Provide the [x, y] coordinate of the cell's center where the given text is located.  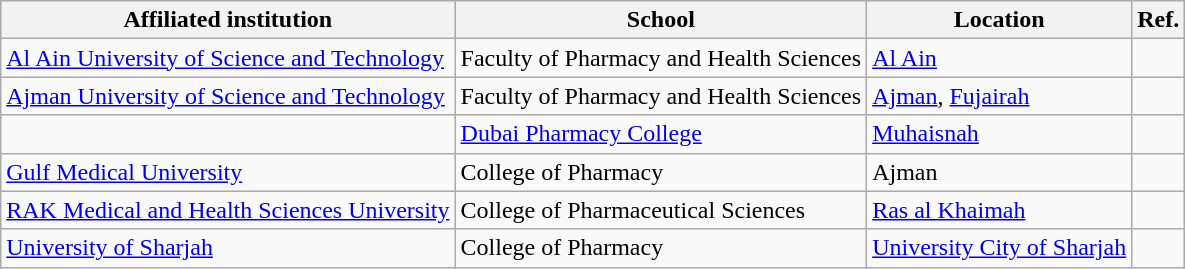
Affiliated institution [228, 20]
Gulf Medical University [228, 172]
Ajman, Fujairah [1000, 96]
Al Ain University of Science and Technology [228, 58]
Al Ain [1000, 58]
Ajman University of Science and Technology [228, 96]
University City of Sharjah [1000, 248]
School [661, 20]
Ref. [1158, 20]
Ras al Khaimah [1000, 210]
University of Sharjah [228, 248]
RAK Medical and Health Sciences University [228, 210]
Dubai Pharmacy College [661, 134]
Muhaisnah [1000, 134]
College of Pharmaceutical Sciences [661, 210]
Location [1000, 20]
Ajman [1000, 172]
